Identify which cell holds the provided text, then report its [X, Y] central coordinate. 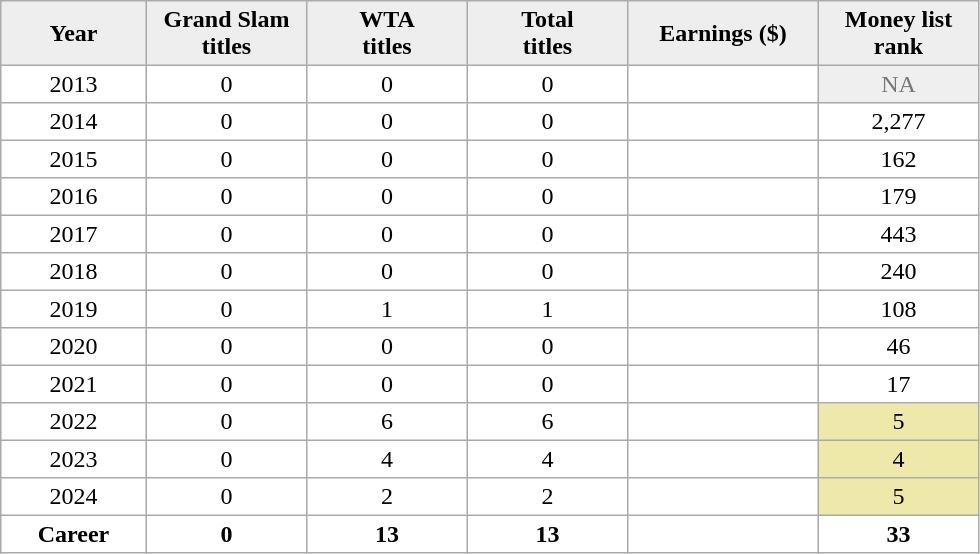
WTA titles [387, 33]
2024 [74, 497]
33 [898, 534]
Money list rank [898, 33]
Earnings ($) [723, 33]
46 [898, 347]
2,277 [898, 122]
Total titles [547, 33]
240 [898, 272]
Grand Slam titles [226, 33]
2015 [74, 159]
2017 [74, 234]
2018 [74, 272]
2022 [74, 422]
2013 [74, 84]
Career [74, 534]
2021 [74, 384]
162 [898, 159]
179 [898, 197]
2023 [74, 459]
Year [74, 33]
108 [898, 309]
2016 [74, 197]
2019 [74, 309]
443 [898, 234]
17 [898, 384]
2014 [74, 122]
NA [898, 84]
2020 [74, 347]
